Detect which cell encompasses the target text, then output its (X, Y) center coordinate. 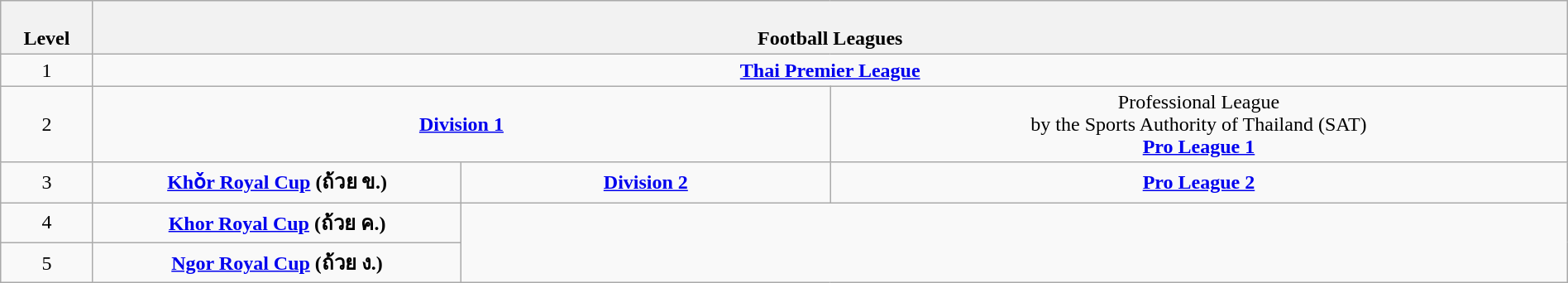
Ngor Royal Cup (ถ้วย ง.) (277, 263)
Thai Premier League (830, 70)
Division 2 (646, 182)
4 (46, 222)
5 (46, 263)
Khor Royal Cup (ถ้วย ค.) (277, 222)
Pro League 2 (1199, 182)
Khǒr Royal Cup (ถ้วย ข.) (277, 182)
Football Leagues (830, 28)
Level (46, 28)
Division 1 (461, 124)
2 (46, 124)
Professional League by the Sports Authority of Thailand (SAT)Pro League 1 (1199, 124)
1 (46, 70)
3 (46, 182)
